Detect which cell encompasses the target text, then output its (x, y) center coordinate. 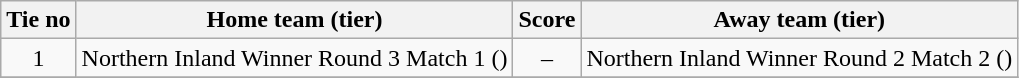
– (547, 58)
Away team (tier) (800, 20)
1 (38, 58)
Northern Inland Winner Round 2 Match 2 () (800, 58)
Northern Inland Winner Round 3 Match 1 () (294, 58)
Score (547, 20)
Home team (tier) (294, 20)
Tie no (38, 20)
